Return [x, y] of the center of cell containing provided text 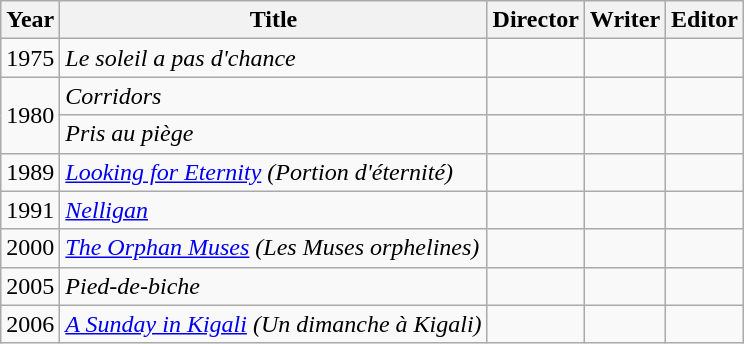
2006 [30, 324]
Year [30, 20]
Corridors [274, 96]
Director [536, 20]
The Orphan Muses (Les Muses orphelines) [274, 248]
Pied-de-biche [274, 286]
Writer [624, 20]
1991 [30, 210]
1989 [30, 172]
Title [274, 20]
A Sunday in Kigali (Un dimanche à Kigali) [274, 324]
2005 [30, 286]
Le soleil a pas d'chance [274, 58]
Nelligan [274, 210]
1975 [30, 58]
Editor [705, 20]
Pris au piège [274, 134]
1980 [30, 115]
2000 [30, 248]
Looking for Eternity (Portion d'éternité) [274, 172]
